Extract the (X, Y) coordinate from the center of the cell holding the provided text.  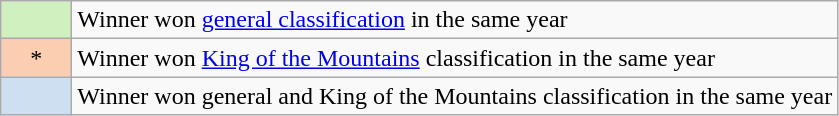
Winner won general and King of the Mountains classification in the same year (455, 96)
Winner won King of the Mountains classification in the same year (455, 58)
Winner won general classification in the same year (455, 20)
* (36, 58)
